Capture the cell that displays the provided text and extract its [X, Y] central coordinate. 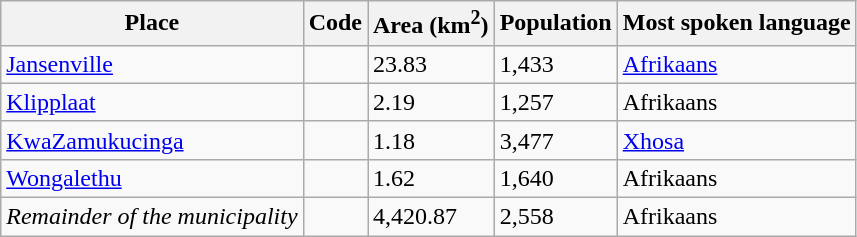
23.83 [432, 64]
Place [152, 24]
Population [556, 24]
1,257 [556, 102]
Xhosa [736, 140]
Wongalethu [152, 178]
Code [335, 24]
Most spoken language [736, 24]
Klipplaat [152, 102]
1.18 [432, 140]
Remainder of the municipality [152, 217]
4,420.87 [432, 217]
1,640 [556, 178]
2,558 [556, 217]
Area (km2) [432, 24]
2.19 [432, 102]
1.62 [432, 178]
KwaZamukucinga [152, 140]
1,433 [556, 64]
3,477 [556, 140]
Jansenville [152, 64]
